For the text-containing cell, return its midpoint in (X, Y) coordinate format. 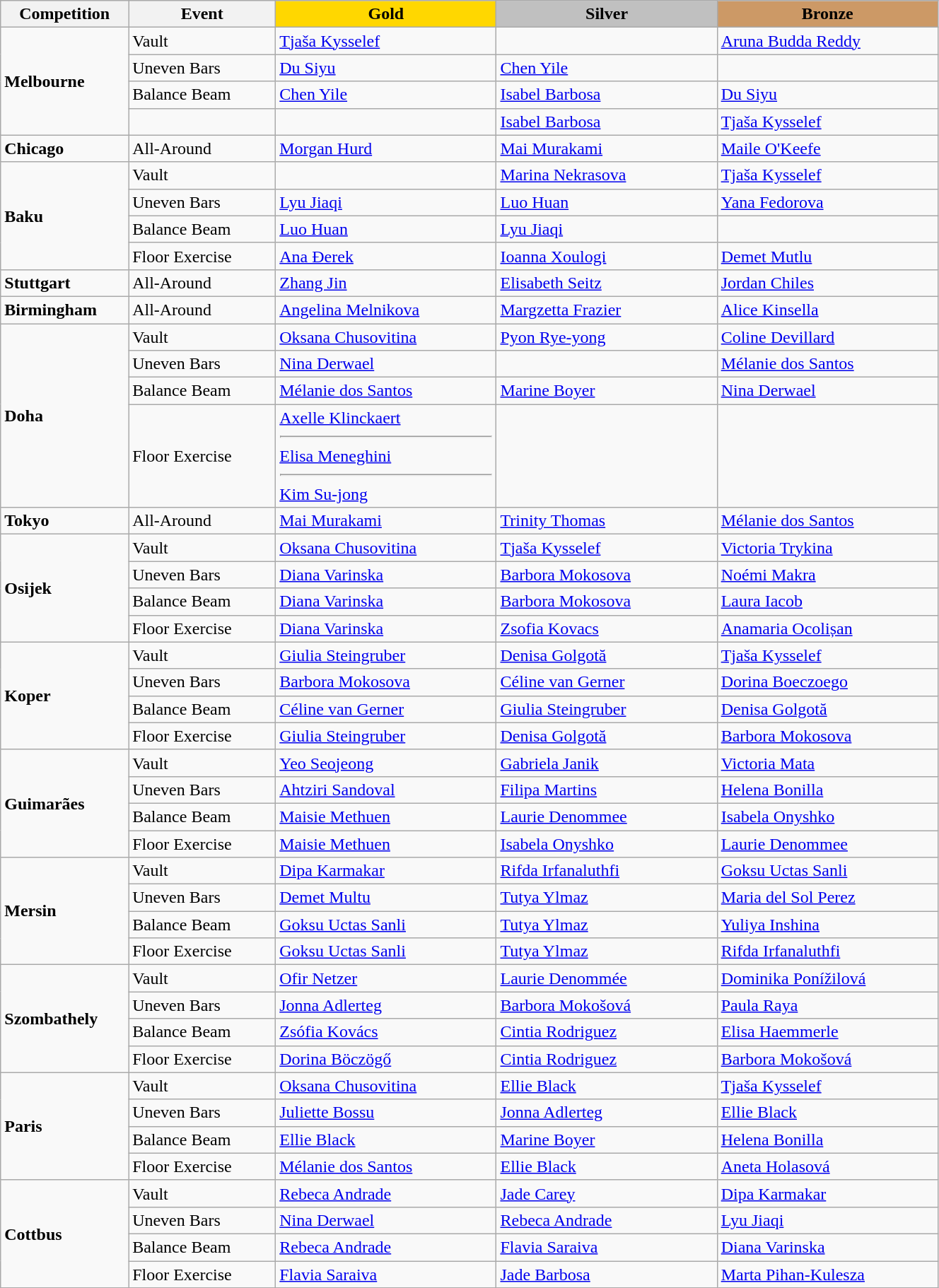
Baku (65, 216)
Angelina Melnikova (386, 310)
Gabriela Janik (607, 763)
Demet Multu (386, 898)
Gold (386, 14)
Jordan Chiles (827, 283)
Melbourne (65, 81)
Dorina Böczögő (386, 1059)
Axelle Klinckaert Elisa Meneghini Kim Su-jong (386, 456)
Jade Carey (607, 1193)
Mersin (65, 911)
Noémi Makra (827, 575)
Aneta Holasová (827, 1166)
Maile O'Keefe (827, 148)
Ana Đerek (386, 256)
Marta Pihan-Kulesza (827, 1275)
Alice Kinsella (827, 310)
Pyon Rye-yong (607, 337)
Trinity Thomas (607, 521)
Dorina Boeczoego (827, 682)
Ahtziri Sandoval (386, 790)
Silver (607, 14)
Maria del Sol Perez (827, 898)
Yuliya Inshina (827, 925)
Marina Nekrasova (607, 175)
Dominika Ponížilová (827, 978)
Anamaria Ocolișan (827, 628)
Koper (65, 696)
Stuttgart (65, 283)
Yana Fedorova (827, 202)
Ioanna Xoulogi (607, 256)
Cottbus (65, 1234)
Morgan Hurd (386, 148)
Zsofia Kovacs (607, 628)
Margzetta Frazier (607, 310)
Elisabeth Seitz (607, 283)
Juliette Bossu (386, 1113)
Paris (65, 1126)
Chicago (65, 148)
Birmingham (65, 310)
Event (202, 14)
Laurie Denommée (607, 978)
Filipa Martins (607, 790)
Victoria Trykina (827, 548)
Guimarães (65, 803)
Jade Barbosa (607, 1275)
Paula Raya (827, 1005)
Yeo Seojeong (386, 763)
Victoria Mata (827, 763)
Ofir Netzer (386, 978)
Competition (65, 14)
Coline Devillard (827, 337)
Tokyo (65, 521)
Demet Mutlu (827, 256)
Osijek (65, 588)
Doha (65, 416)
Elisa Haemmerle (827, 1032)
Bronze (827, 14)
Szombathely (65, 1019)
Zhang Jin (386, 283)
Laura Iacob (827, 602)
Aruna Budda Reddy (827, 41)
Zsófia Kovács (386, 1032)
